For the text-containing cell, return its midpoint in (X, Y) coordinate format. 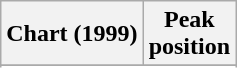
Peak position (189, 34)
Chart (1999) (72, 34)
